Locate the cell with the specified text and output its [x, y] center coordinate. 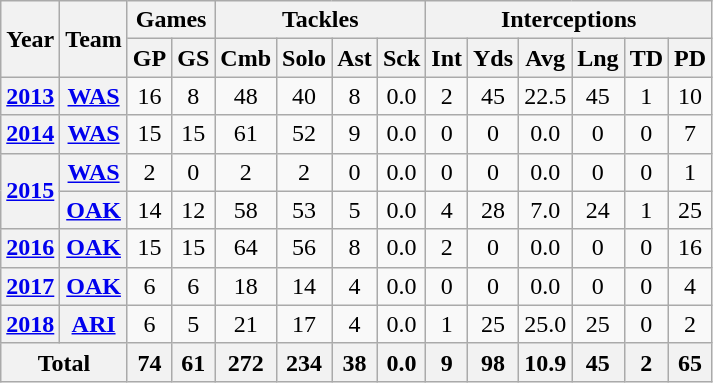
GP [149, 58]
Int [447, 58]
64 [246, 248]
17 [304, 324]
ARI [94, 324]
58 [246, 210]
2016 [30, 248]
TD [646, 58]
GS [194, 58]
272 [246, 362]
Games [170, 20]
Sck [401, 58]
2015 [30, 191]
2014 [30, 134]
Yds [494, 58]
56 [304, 248]
48 [246, 96]
18 [246, 286]
10 [690, 96]
10.9 [546, 362]
21 [246, 324]
234 [304, 362]
40 [304, 96]
2013 [30, 96]
12 [194, 210]
74 [149, 362]
Total [64, 362]
2018 [30, 324]
Team [94, 39]
28 [494, 210]
PD [690, 58]
Interceptions [569, 20]
65 [690, 362]
98 [494, 362]
Ast [355, 58]
52 [304, 134]
Lng [598, 58]
Tackles [320, 20]
Cmb [246, 58]
7.0 [546, 210]
53 [304, 210]
Avg [546, 58]
Solo [304, 58]
22.5 [546, 96]
7 [690, 134]
25.0 [546, 324]
38 [355, 362]
24 [598, 210]
Year [30, 39]
2017 [30, 286]
